Return the [x, y] coordinate for the center point of the cell that contains the specified text.  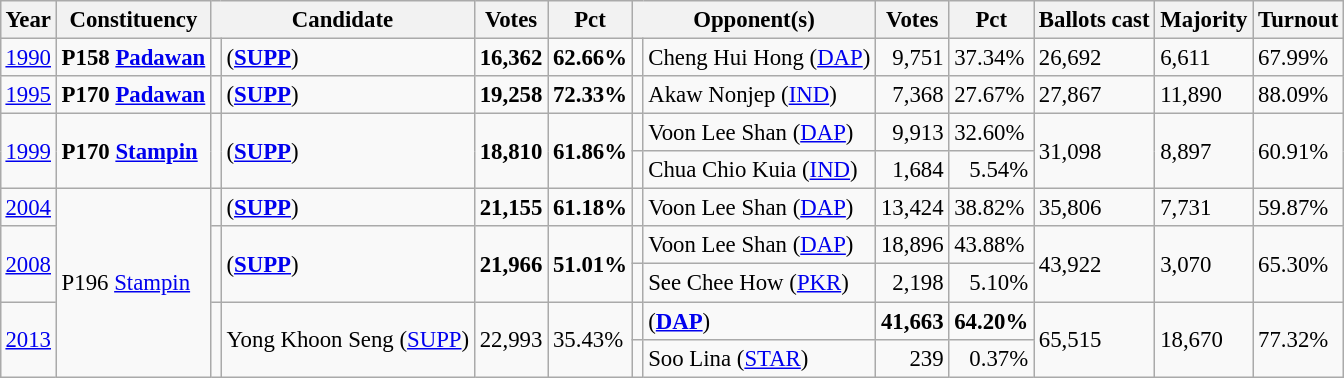
3,070 [1204, 264]
Opponent(s) [754, 20]
Turnout [1298, 20]
51.01% [590, 264]
Candidate [343, 20]
Year [28, 20]
26,692 [1094, 57]
5.54% [992, 170]
59.87% [1298, 208]
Soo Lina (STAR) [760, 358]
41,663 [912, 321]
61.18% [590, 208]
Ballots cast [1094, 20]
Constituency [133, 20]
1990 [28, 57]
239 [912, 358]
32.60% [992, 133]
61.86% [590, 152]
5.10% [992, 283]
Chua Chio Kuia (IND) [760, 170]
18,810 [510, 152]
2,198 [912, 283]
35,806 [1094, 208]
0.37% [992, 358]
43.88% [992, 245]
31,098 [1094, 152]
88.09% [1298, 95]
6,611 [1204, 57]
P196 Stampin [133, 283]
P158 Padawan [133, 57]
2013 [28, 340]
38.82% [992, 208]
P170 Padawan [133, 95]
2004 [28, 208]
27.67% [992, 95]
P170 Stampin [133, 152]
11,890 [1204, 95]
77.32% [1298, 340]
8,897 [1204, 152]
60.91% [1298, 152]
18,896 [912, 245]
9,913 [912, 133]
16,362 [510, 57]
43,922 [1094, 264]
62.66% [590, 57]
Majority [1204, 20]
(DAP) [760, 321]
7,731 [1204, 208]
21,966 [510, 264]
1999 [28, 152]
19,258 [510, 95]
2008 [28, 264]
Akaw Nonjep (IND) [760, 95]
27,867 [1094, 95]
64.20% [992, 321]
7,368 [912, 95]
1995 [28, 95]
Cheng Hui Hong (DAP) [760, 57]
37.34% [992, 57]
35.43% [590, 340]
65,515 [1094, 340]
1,684 [912, 170]
21,155 [510, 208]
13,424 [912, 208]
See Chee How (PKR) [760, 283]
65.30% [1298, 264]
22,993 [510, 340]
72.33% [590, 95]
9,751 [912, 57]
18,670 [1204, 340]
67.99% [1298, 57]
Yong Khoon Seng (SUPP) [348, 340]
